Return the [X, Y] coordinate for the center point of the cell that contains the specified text.  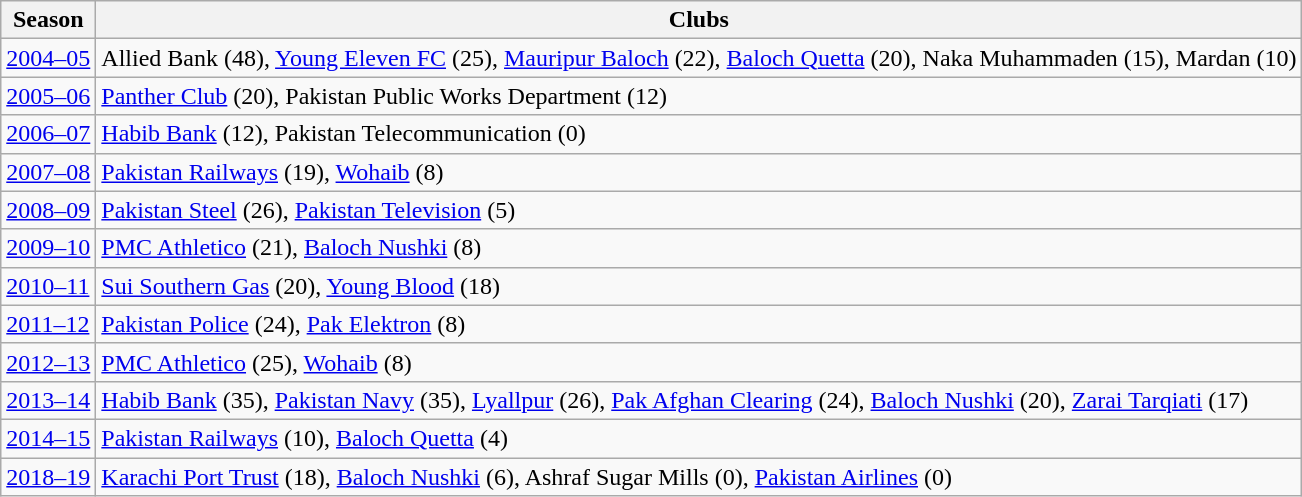
Pakistan Railways (19), Wohaib (8) [699, 172]
2006–07 [48, 134]
2012–13 [48, 362]
PMC Athletico (25), Wohaib (8) [699, 362]
Habib Bank (35), Pakistan Navy (35), Lyallpur (26), Pak Afghan Clearing (24), Baloch Nushki (20), Zarai Tarqiati (17) [699, 400]
2008–09 [48, 210]
Habib Bank (12), Pakistan Telecommunication (0) [699, 134]
Panther Club (20), Pakistan Public Works Department (12) [699, 96]
2005–06 [48, 96]
PMC Athletico (21), Baloch Nushki (8) [699, 248]
Sui Southern Gas (20), Young Blood (18) [699, 286]
2007–08 [48, 172]
Pakistan Railways (10), Baloch Quetta (4) [699, 438]
2011–12 [48, 324]
2009–10 [48, 248]
2018–19 [48, 477]
2013–14 [48, 400]
2004–05 [48, 58]
Pakistan Steel (26), Pakistan Television (5) [699, 210]
Clubs [699, 20]
Karachi Port Trust (18), Baloch Nushki (6), Ashraf Sugar Mills (0), Pakistan Airlines (0) [699, 477]
2014–15 [48, 438]
Season [48, 20]
Allied Bank (48), Young Eleven FC (25), Mauripur Baloch (22), Baloch Quetta (20), Naka Muhammaden (15), Mardan (10) [699, 58]
Pakistan Police (24), Pak Elektron (8) [699, 324]
2010–11 [48, 286]
